Capture the cell that displays the provided text and extract its (x, y) central coordinate. 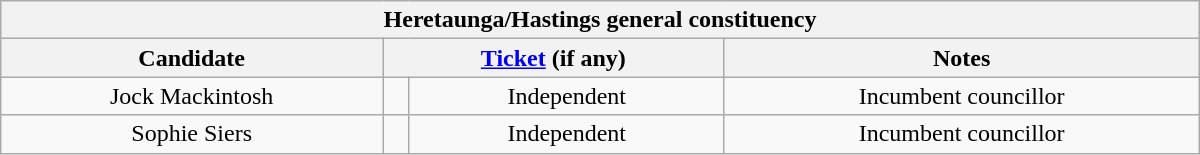
Notes (962, 58)
Sophie Siers (192, 134)
Ticket (if any) (554, 58)
Candidate (192, 58)
Heretaunga/Hastings general constituency (600, 20)
Jock Mackintosh (192, 96)
